Return (X, Y) of the center of cell containing provided text 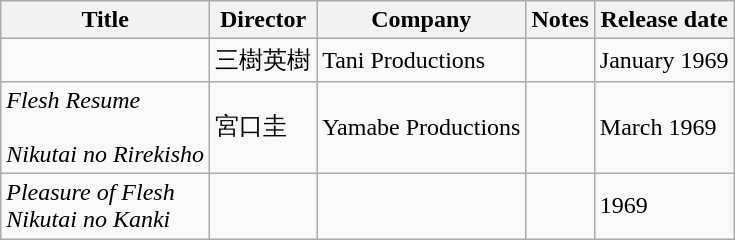
Pleasure of FleshNikutai no Kanki (106, 206)
Title (106, 20)
Director (264, 20)
Company (422, 20)
Notes (560, 20)
Flesh ResumeNikutai no Rirekisho (106, 127)
March 1969 (664, 127)
三樹英樹 (264, 60)
January 1969 (664, 60)
Yamabe Productions (422, 127)
宮口圭 (264, 127)
Tani Productions (422, 60)
1969 (664, 206)
Release date (664, 20)
